Detect which cell encompasses the target text, then output its [x, y] center coordinate. 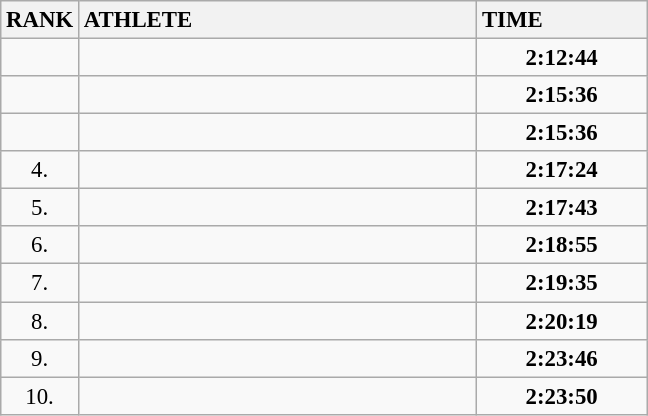
2:19:35 [562, 283]
ATHLETE [277, 20]
7. [40, 283]
2:12:44 [562, 58]
10. [40, 396]
2:17:43 [562, 208]
TIME [562, 20]
2:20:19 [562, 321]
RANK [40, 20]
6. [40, 245]
2:23:46 [562, 358]
9. [40, 358]
4. [40, 170]
2:23:50 [562, 396]
5. [40, 208]
2:18:55 [562, 245]
8. [40, 321]
2:17:24 [562, 170]
